Determine the (X, Y) coordinate at the center of the cell enclosing the given text.  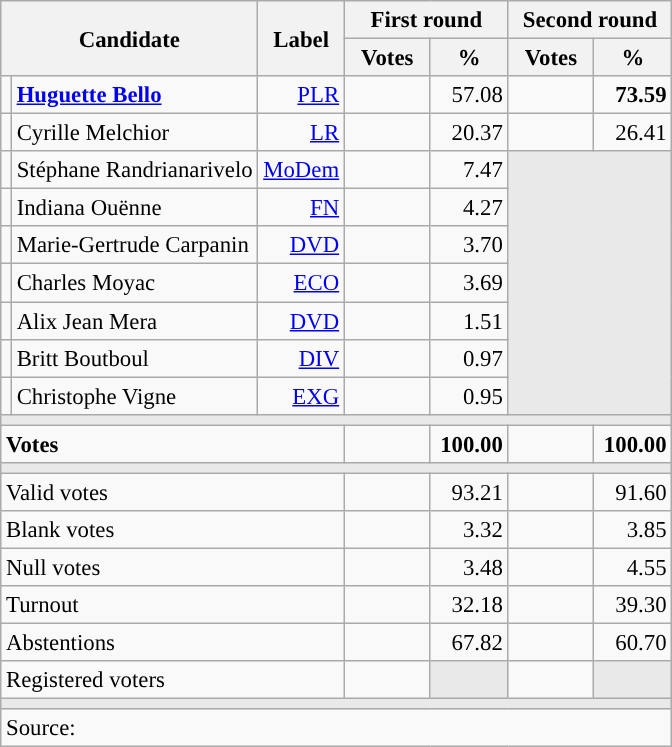
26.41 (633, 133)
Valid votes (173, 492)
Registered voters (173, 680)
FN (302, 208)
3.85 (633, 530)
Alix Jean Mera (134, 321)
3.32 (469, 530)
LR (302, 133)
32.18 (469, 605)
DIV (302, 358)
57.08 (469, 95)
Charles Moyac (134, 283)
0.95 (469, 396)
Cyrille Melchior (134, 133)
67.82 (469, 643)
Turnout (173, 605)
1.51 (469, 321)
ECO (302, 283)
PLR (302, 95)
EXG (302, 396)
3.48 (469, 567)
3.69 (469, 283)
0.97 (469, 358)
Source: (336, 728)
60.70 (633, 643)
Indiana Ouënne (134, 208)
4.27 (469, 208)
3.70 (469, 245)
Blank votes (173, 530)
Abstentions (173, 643)
4.55 (633, 567)
Christophe Vigne (134, 396)
73.59 (633, 95)
Candidate (130, 38)
20.37 (469, 133)
39.30 (633, 605)
First round (426, 20)
Null votes (173, 567)
Huguette Bello (134, 95)
Britt Boutboul (134, 358)
Stéphane Randrianarivelo (134, 170)
MoDem (302, 170)
Second round (590, 20)
Label (302, 38)
7.47 (469, 170)
Marie-Gertrude Carpanin (134, 245)
93.21 (469, 492)
91.60 (633, 492)
